Provide the (x, y) coordinate of the cell's center where the given text is located.  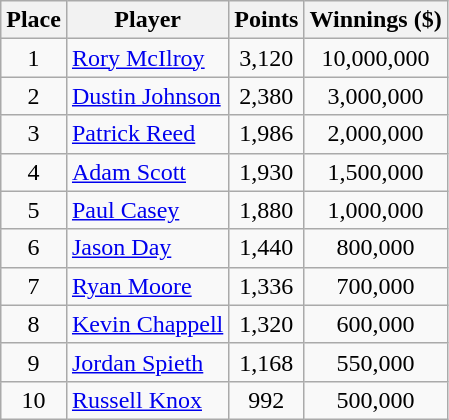
Paul Casey (147, 210)
7 (34, 286)
1,986 (266, 134)
Adam Scott (147, 172)
Jordan Spieth (147, 362)
8 (34, 324)
1,930 (266, 172)
1 (34, 58)
9 (34, 362)
2,000,000 (376, 134)
600,000 (376, 324)
550,000 (376, 362)
992 (266, 400)
3,000,000 (376, 96)
10,000,000 (376, 58)
1,440 (266, 248)
3,120 (266, 58)
Place (34, 20)
1,320 (266, 324)
1,000,000 (376, 210)
Ryan Moore (147, 286)
Player (147, 20)
2 (34, 96)
Kevin Chappell (147, 324)
500,000 (376, 400)
5 (34, 210)
1,168 (266, 362)
1,336 (266, 286)
700,000 (376, 286)
Patrick Reed (147, 134)
800,000 (376, 248)
4 (34, 172)
10 (34, 400)
Russell Knox (147, 400)
2,380 (266, 96)
Points (266, 20)
6 (34, 248)
Winnings ($) (376, 20)
Rory McIlroy (147, 58)
3 (34, 134)
Jason Day (147, 248)
Dustin Johnson (147, 96)
1,500,000 (376, 172)
1,880 (266, 210)
